Find where the given text appears and provide that cell's center as [x, y] coordinate. 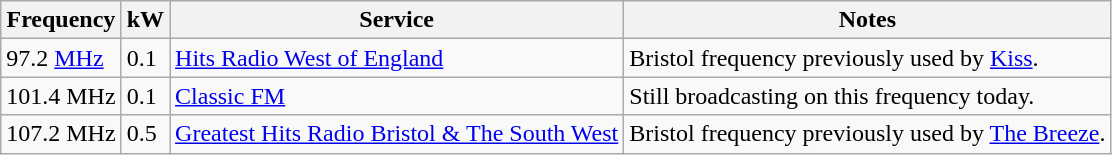
107.2 MHz [61, 134]
Notes [868, 20]
Frequency [61, 20]
101.4 MHz [61, 96]
Classic FM [397, 96]
Bristol frequency previously used by Kiss. [868, 58]
Still broadcasting on this frequency today. [868, 96]
Greatest Hits Radio Bristol & The South West [397, 134]
kW [145, 20]
Service [397, 20]
Bristol frequency previously used by The Breeze. [868, 134]
0.5 [145, 134]
97.2 MHz [61, 58]
Hits Radio West of England [397, 58]
